Locate the cell with the specified text and output its (x, y) center coordinate. 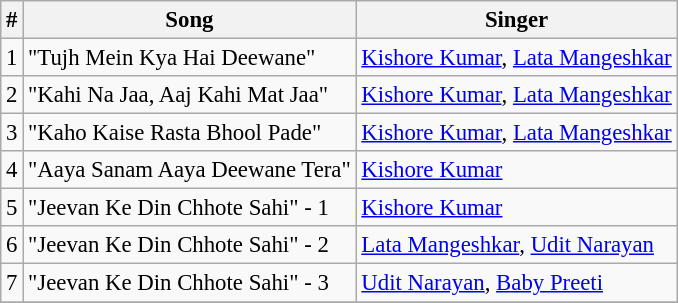
Udit Narayan, Baby Preeti (516, 283)
7 (12, 283)
3 (12, 133)
1 (12, 58)
"Kaho Kaise Rasta Bhool Pade" (190, 133)
Song (190, 20)
# (12, 20)
6 (12, 245)
4 (12, 170)
"Tujh Mein Kya Hai Deewane" (190, 58)
2 (12, 95)
"Jeevan Ke Din Chhote Sahi" - 2 (190, 245)
Singer (516, 20)
"Jeevan Ke Din Chhote Sahi" - 1 (190, 208)
5 (12, 208)
"Jeevan Ke Din Chhote Sahi" - 3 (190, 283)
"Aaya Sanam Aaya Deewane Tera" (190, 170)
Lata Mangeshkar, Udit Narayan (516, 245)
"Kahi Na Jaa, Aaj Kahi Mat Jaa" (190, 95)
